Locate the cell with the specified text and output its [X, Y] center coordinate. 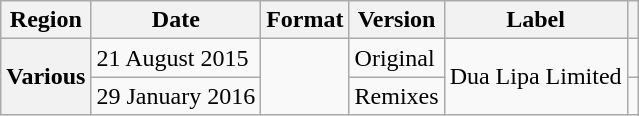
Format [305, 20]
Region [46, 20]
Remixes [396, 96]
29 January 2016 [176, 96]
Original [396, 58]
Various [46, 77]
Dua Lipa Limited [536, 77]
21 August 2015 [176, 58]
Label [536, 20]
Date [176, 20]
Version [396, 20]
